Locate the cell with the specified text and output its [x, y] center coordinate. 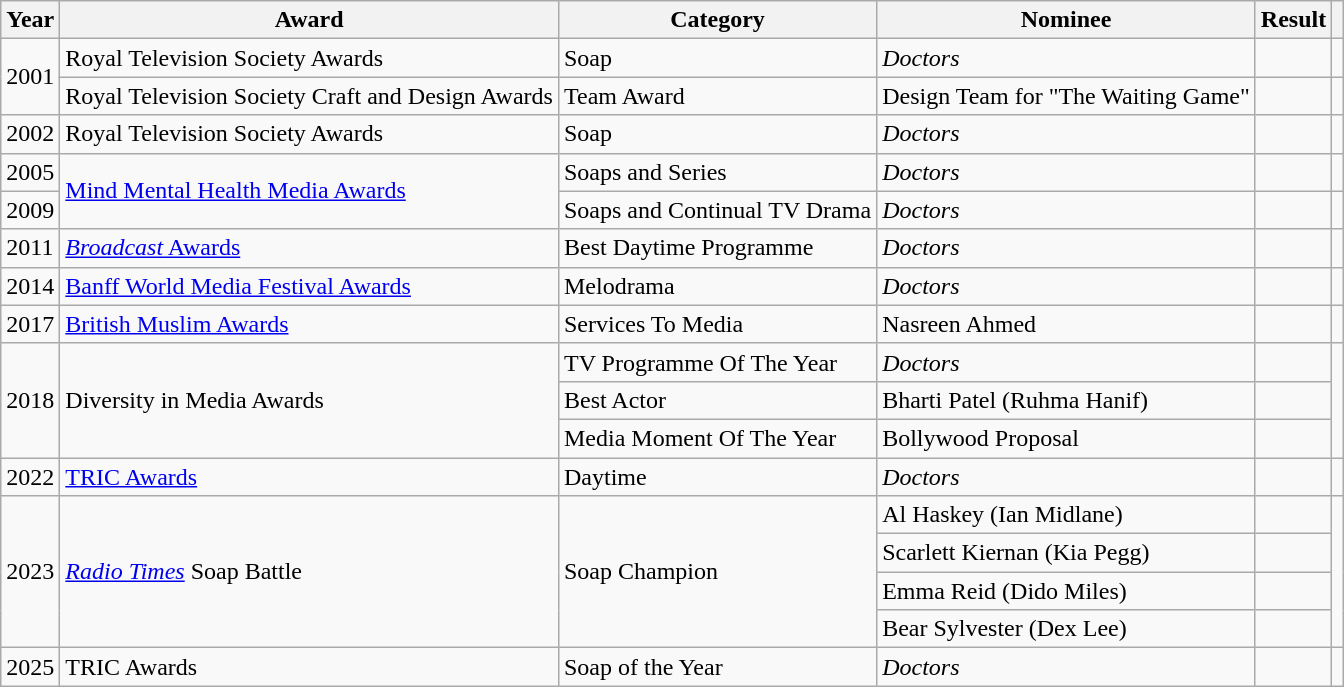
Bollywood Proposal [1066, 438]
Award [310, 20]
2017 [30, 324]
Media Moment Of The Year [717, 438]
Soaps and Series [717, 172]
Broadcast Awards [310, 248]
Bharti Patel (Ruhma Hanif) [1066, 400]
2022 [30, 477]
Bear Sylvester (Dex Lee) [1066, 629]
Radio Times Soap Battle [310, 572]
2014 [30, 286]
Daytime [717, 477]
2011 [30, 248]
Mind Mental Health Media Awards [310, 191]
2009 [30, 210]
Soap Champion [717, 572]
Royal Television Society Craft and Design Awards [310, 96]
Nasreen Ahmed [1066, 324]
2001 [30, 77]
Melodrama [717, 286]
Result [1293, 20]
Best Daytime Programme [717, 248]
Al Haskey (Ian Midlane) [1066, 515]
Scarlett Kiernan (Kia Pegg) [1066, 553]
2018 [30, 400]
Nominee [1066, 20]
Category [717, 20]
Team Award [717, 96]
TV Programme Of The Year [717, 362]
Soap of the Year [717, 667]
Services To Media [717, 324]
Design Team for "The Waiting Game" [1066, 96]
2005 [30, 172]
British Muslim Awards [310, 324]
Best Actor [717, 400]
2025 [30, 667]
2023 [30, 572]
2002 [30, 134]
Soaps and Continual TV Drama [717, 210]
Year [30, 20]
Diversity in Media Awards [310, 400]
Banff World Media Festival Awards [310, 286]
Emma Reid (Dido Miles) [1066, 591]
